Locate the cell with the specified text and output its [x, y] center coordinate. 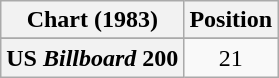
US Billboard 200 [92, 58]
21 [231, 58]
Position [231, 20]
Chart (1983) [92, 20]
